Return the (X, Y) coordinate for the center point of the cell that contains the specified text.  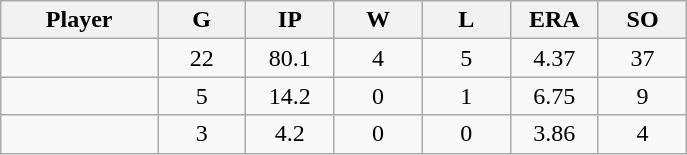
4.37 (554, 58)
3 (202, 134)
L (466, 20)
9 (642, 96)
3.86 (554, 134)
Player (80, 20)
G (202, 20)
80.1 (290, 58)
IP (290, 20)
37 (642, 58)
14.2 (290, 96)
1 (466, 96)
ERA (554, 20)
22 (202, 58)
SO (642, 20)
6.75 (554, 96)
4.2 (290, 134)
W (378, 20)
